Identify which cell holds the provided text, then report its (x, y) central coordinate. 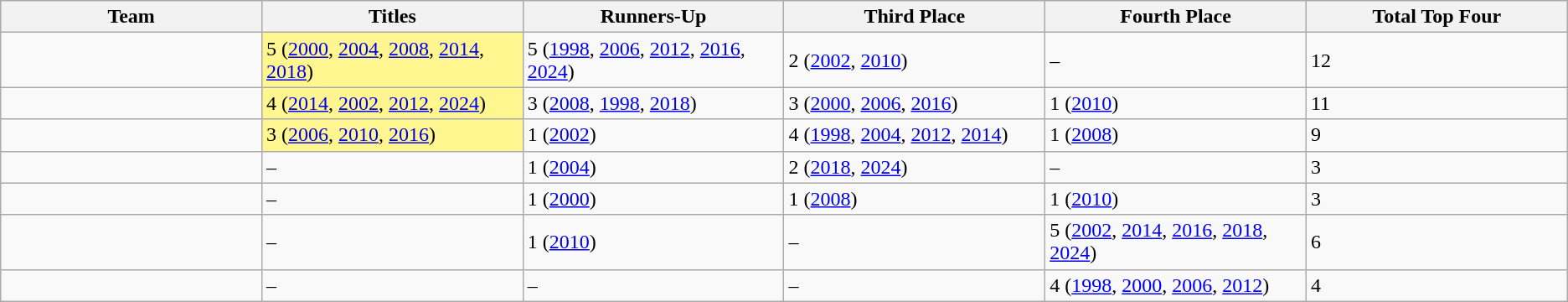
5 (2002, 2014, 2016, 2018, 2024) (1176, 242)
12 (1436, 60)
9 (1436, 135)
2 (2018, 2024) (915, 167)
Third Place (915, 17)
3 (2000, 2006, 2016) (915, 103)
5 (2000, 2004, 2008, 2014, 2018) (392, 60)
4 (1998, 2004, 2012, 2014) (915, 135)
4 (2014, 2002, 2012, 2024) (392, 103)
6 (1436, 242)
3 (2008, 1998, 2018) (653, 103)
3 (2006, 2010, 2016) (392, 135)
11 (1436, 103)
Fourth Place (1176, 17)
1 (2000) (653, 199)
4 (1998, 2000, 2006, 2012) (1176, 285)
4 (1436, 285)
5 (1998, 2006, 2012, 2016, 2024) (653, 60)
1 (2002) (653, 135)
Titles (392, 17)
Runners-Up (653, 17)
2 (2002, 2010) (915, 60)
1 (2004) (653, 167)
Total Top Four (1436, 17)
Team (132, 17)
